Extract the [x, y] coordinate from the center of the cell holding the provided text.  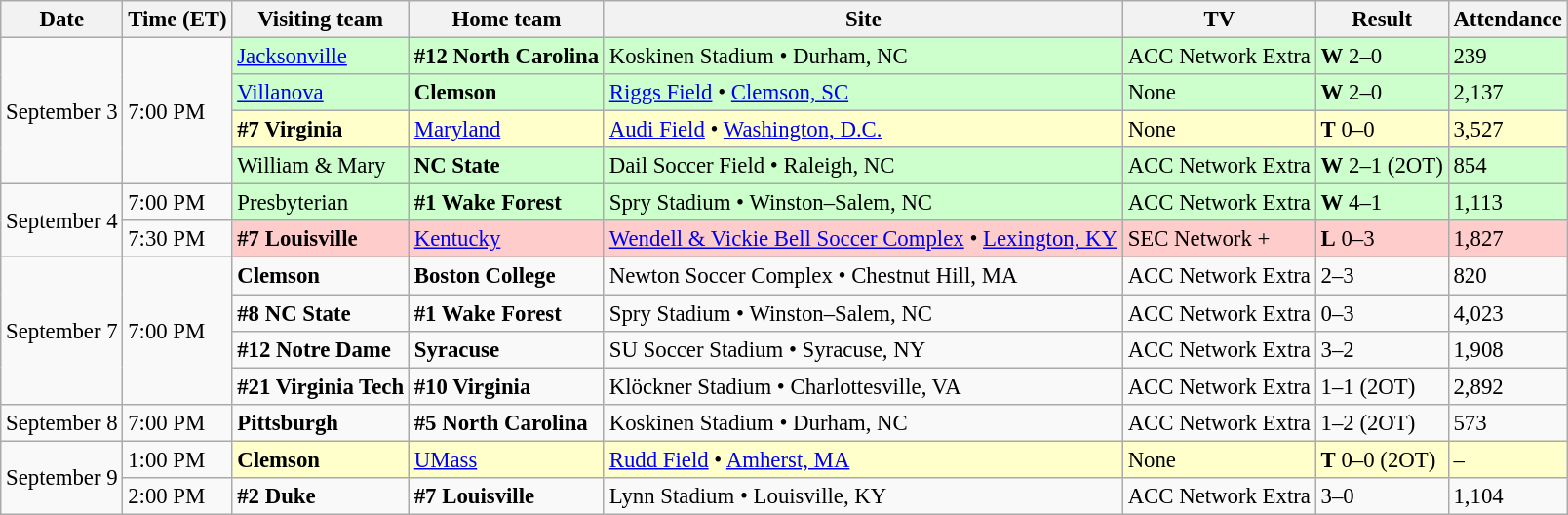
2:00 PM [177, 496]
1,908 [1508, 349]
7:30 PM [177, 239]
3–0 [1382, 496]
Boston College [506, 276]
Villanova [321, 93]
– [1508, 459]
Maryland [506, 130]
Attendance [1508, 20]
Site [863, 20]
T 0–0 [1382, 130]
Jacksonville [321, 57]
TV [1219, 20]
September 4 [62, 220]
September 8 [62, 422]
3–2 [1382, 349]
820 [1508, 276]
September 3 [62, 111]
#21 Virginia Tech [321, 386]
W 4–1 [1382, 203]
L 0–3 [1382, 239]
#5 North Carolina [506, 422]
#7 Virginia [321, 130]
2–3 [1382, 276]
Time (ET) [177, 20]
#8 NC State [321, 313]
#12 North Carolina [506, 57]
Home team [506, 20]
854 [1508, 166]
Kentucky [506, 239]
Result [1382, 20]
573 [1508, 422]
September 7 [62, 331]
Wendell & Vickie Bell Soccer Complex • Lexington, KY [863, 239]
Date [62, 20]
2,892 [1508, 386]
#10 Virginia [506, 386]
NC State [506, 166]
Lynn Stadium • Louisville, KY [863, 496]
1–2 (2OT) [1382, 422]
SEC Network + [1219, 239]
1,113 [1508, 203]
Dail Soccer Field • Raleigh, NC [863, 166]
1–1 (2OT) [1382, 386]
Klöckner Stadium • Charlottesville, VA [863, 386]
SU Soccer Stadium • Syracuse, NY [863, 349]
Audi Field • Washington, D.C. [863, 130]
Visiting team [321, 20]
#12 Notre Dame [321, 349]
1,827 [1508, 239]
William & Mary [321, 166]
T 0–0 (2OT) [1382, 459]
3,527 [1508, 130]
1,104 [1508, 496]
239 [1508, 57]
Syracuse [506, 349]
2,137 [1508, 93]
Newton Soccer Complex • Chestnut Hill, MA [863, 276]
Pittsburgh [321, 422]
UMass [506, 459]
W 2–1 (2OT) [1382, 166]
Presbyterian [321, 203]
4,023 [1508, 313]
Rudd Field • Amherst, MA [863, 459]
0–3 [1382, 313]
Riggs Field • Clemson, SC [863, 93]
1:00 PM [177, 459]
#2 Duke [321, 496]
September 9 [62, 478]
